Detect which cell encompasses the target text, then output its (x, y) center coordinate. 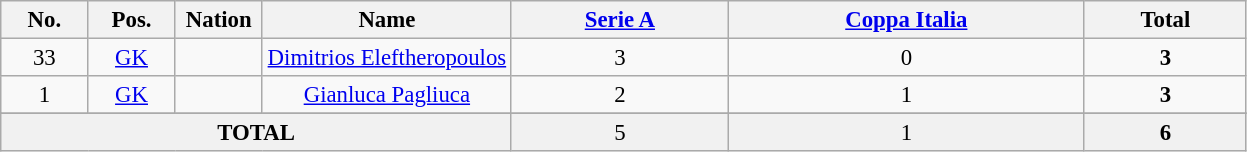
5 (620, 133)
6 (1165, 133)
Pos. (132, 20)
33 (44, 58)
Gianluca Pagliuca (386, 95)
Dimitrios Eleftheropoulos (386, 58)
Coppa Italia (906, 20)
TOTAL (256, 133)
No. (44, 20)
0 (906, 58)
Serie A (620, 20)
Nation (218, 20)
Total (1165, 20)
Name (386, 20)
2 (620, 95)
